Provide the (x, y) coordinate of the cell's center where the given text is located.  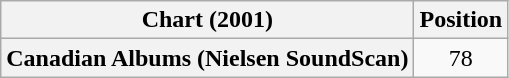
Canadian Albums (Nielsen SoundScan) (208, 58)
78 (461, 58)
Position (461, 20)
Chart (2001) (208, 20)
